Search for the cell housing the specified text and yield its (x, y) center coordinate. 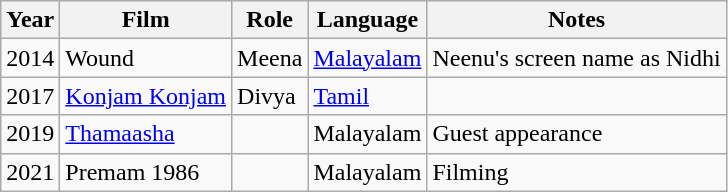
Meena (270, 58)
Wound (146, 58)
Thamaasha (146, 134)
Divya (270, 96)
2014 (30, 58)
Year (30, 20)
Konjam Konjam (146, 96)
Guest appearance (576, 134)
Film (146, 20)
2019 (30, 134)
2017 (30, 96)
Neenu's screen name as Nidhi (576, 58)
Premam 1986 (146, 172)
Notes (576, 20)
Tamil (368, 96)
Filming (576, 172)
2021 (30, 172)
Role (270, 20)
Language (368, 20)
